Determine the (x, y) coordinate at the center of the cell enclosing the given text.  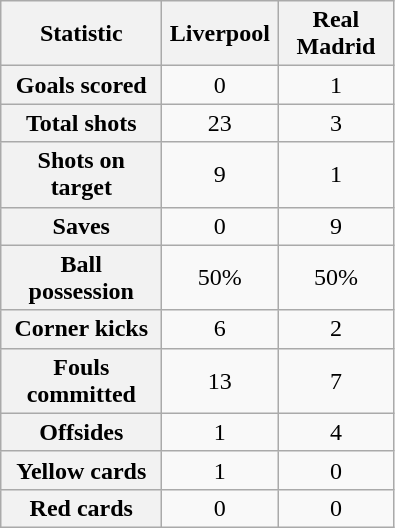
4 (336, 432)
Ball possession (82, 278)
3 (336, 123)
Red cards (82, 508)
Fouls committed (82, 380)
6 (220, 329)
Real Madrid (336, 34)
2 (336, 329)
Saves (82, 226)
Shots on target (82, 174)
Statistic (82, 34)
Liverpool (220, 34)
Offsides (82, 432)
Goals scored (82, 85)
23 (220, 123)
Corner kicks (82, 329)
13 (220, 380)
7 (336, 380)
Total shots (82, 123)
Yellow cards (82, 470)
